Search for the cell housing the specified text and yield its [x, y] center coordinate. 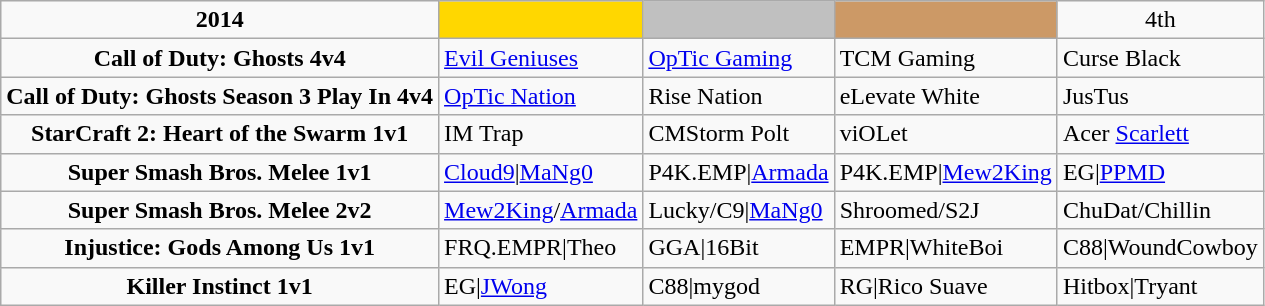
OpTic Gaming [738, 58]
eLevate White [946, 96]
Super Smash Bros. Melee 1v1 [220, 172]
JusTus [1160, 96]
C88|WoundCowboy [1160, 248]
Rise Nation [738, 96]
GGA|16Bit [738, 248]
Killer Instinct 1v1 [220, 286]
EG|JWong [541, 286]
Call of Duty: Ghosts 4v4 [220, 58]
ChuDat/Chillin [1160, 210]
Shroomed/S2J [946, 210]
OpTic Nation [541, 96]
Curse Black [1160, 58]
IM Trap [541, 134]
Lucky/C9|MaNg0 [738, 210]
Evil Geniuses [541, 58]
EG|PPMD [1160, 172]
FRQ.EMPR|Theo [541, 248]
viOLet [946, 134]
C88|mygod [738, 286]
Call of Duty: Ghosts Season 3 Play In 4v4 [220, 96]
Acer Scarlett [1160, 134]
RG|Rico Suave [946, 286]
TCM Gaming [946, 58]
Super Smash Bros. Melee 2v2 [220, 210]
Mew2King/Armada [541, 210]
Hitbox|Tryant [1160, 286]
CMStorm Polt [738, 134]
Injustice: Gods Among Us 1v1 [220, 248]
Cloud9|MaNg0 [541, 172]
EMPR|WhiteBoi [946, 248]
StarCraft 2: Heart of the Swarm 1v1 [220, 134]
P4K.EMP|Armada [738, 172]
2014 [220, 20]
4th [1160, 20]
P4K.EMP|Mew2King [946, 172]
